Return the [X, Y] coordinate for the center point of the cell that contains the specified text.  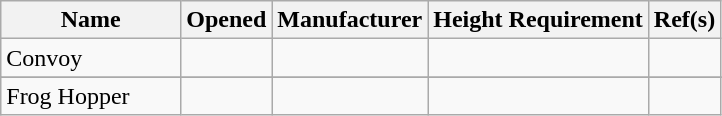
Opened [226, 20]
Name [91, 20]
Frog Hopper [91, 96]
Height Requirement [538, 20]
Ref(s) [684, 20]
Manufacturer [350, 20]
Convoy [91, 58]
